Locate the cell with the specified text and output its [x, y] center coordinate. 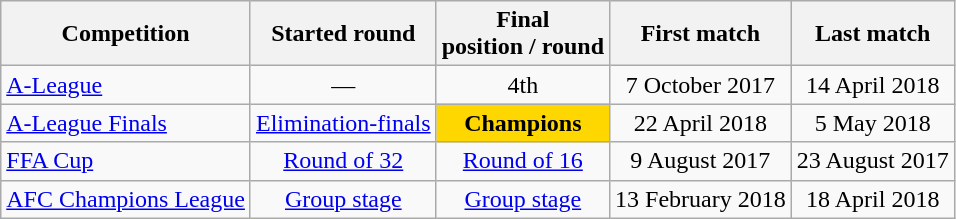
4th [522, 85]
18 April 2018 [872, 199]
7 October 2017 [701, 85]
5 May 2018 [872, 123]
9 August 2017 [701, 161]
14 April 2018 [872, 85]
Final position / round [522, 34]
FFA Cup [126, 161]
A-League [126, 85]
A-League Finals [126, 123]
Champions [522, 123]
22 April 2018 [701, 123]
First match [701, 34]
Started round [343, 34]
Last match [872, 34]
Elimination-finals [343, 123]
AFC Champions League [126, 199]
Round of 16 [522, 161]
13 February 2018 [701, 199]
Round of 32 [343, 161]
Competition [126, 34]
— [343, 85]
23 August 2017 [872, 161]
